Scan for the cell matching the given text and deliver its (x, y) coordinate at center. 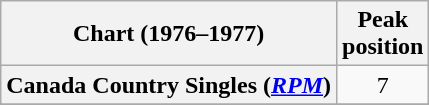
Chart (1976–1977) (169, 34)
Canada Country Singles (RPM) (169, 85)
Peak position (383, 34)
7 (383, 85)
